Provide the (x, y) coordinate of the cell's center where the given text is located.  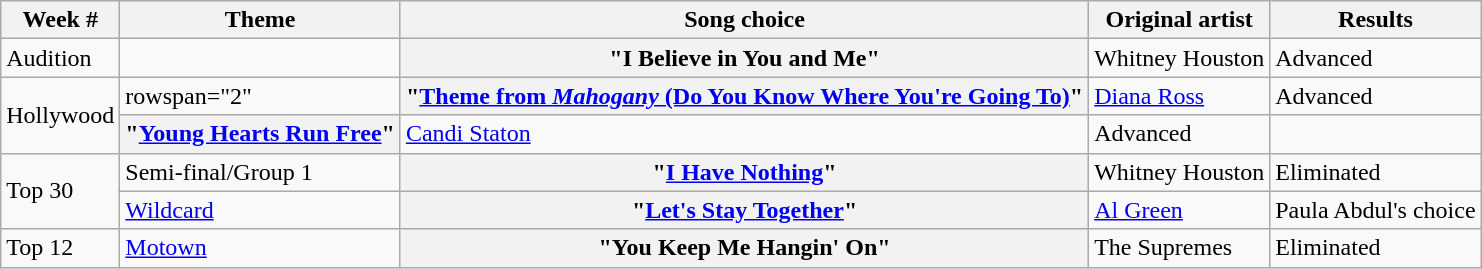
"I Believe in You and Me" (744, 58)
Candi Staton (744, 134)
Original artist (1180, 20)
Theme (260, 20)
Al Green (1180, 210)
Hollywood (60, 115)
Top 12 (60, 248)
Wildcard (260, 210)
Paula Abdul's choice (1376, 210)
Song choice (744, 20)
Diana Ross (1180, 96)
Audition (60, 58)
rowspan="2" (260, 96)
"I Have Nothing" (744, 172)
Semi-final/Group 1 (260, 172)
Top 30 (60, 191)
Week # (60, 20)
"Let's Stay Together" (744, 210)
Results (1376, 20)
"Young Hearts Run Free" (260, 134)
The Supremes (1180, 248)
"You Keep Me Hangin' On" (744, 248)
"Theme from Mahogany (Do You Know Where You're Going To)" (744, 96)
Motown (260, 248)
